Locate the cell with the specified text and output its [X, Y] center coordinate. 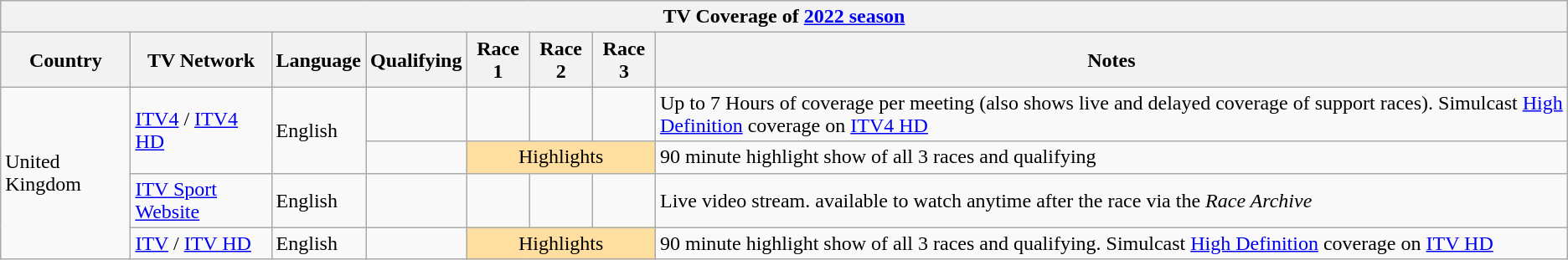
Race 2 [561, 60]
ITV / ITV HD [201, 243]
TV Network [201, 60]
Up to 7 Hours of coverage per meeting (also shows live and delayed coverage of support races). Simulcast High Definition coverage on ITV4 HD [1111, 114]
Qualifying [415, 60]
Country [65, 60]
Language [318, 60]
Race 3 [623, 60]
90 minute highlight show of all 3 races and qualifying. Simulcast High Definition coverage on ITV HD [1111, 243]
Race 1 [498, 60]
ITV Sport Website [201, 201]
Notes [1111, 60]
90 minute highlight show of all 3 races and qualifying [1111, 157]
Live video stream. available to watch anytime after the race via the Race Archive [1111, 201]
ITV4 / ITV4 HD [201, 130]
United Kingdom [65, 173]
TV Coverage of 2022 season [784, 17]
